Output the (X, Y) coordinate of the center of the cell containing the given text.  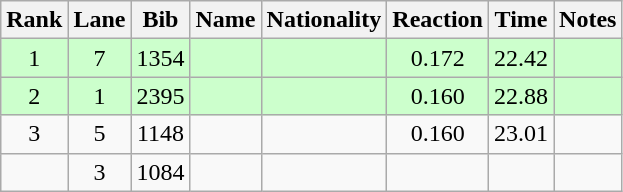
2 (34, 96)
Name (226, 20)
Reaction (438, 20)
Time (520, 20)
0.172 (438, 58)
Lane (100, 20)
Nationality (324, 20)
1354 (160, 58)
1084 (160, 172)
2395 (160, 96)
Bib (160, 20)
Rank (34, 20)
22.42 (520, 58)
22.88 (520, 96)
7 (100, 58)
23.01 (520, 134)
1148 (160, 134)
Notes (588, 20)
5 (100, 134)
